Detect which cell encompasses the target text, then output its [x, y] center coordinate. 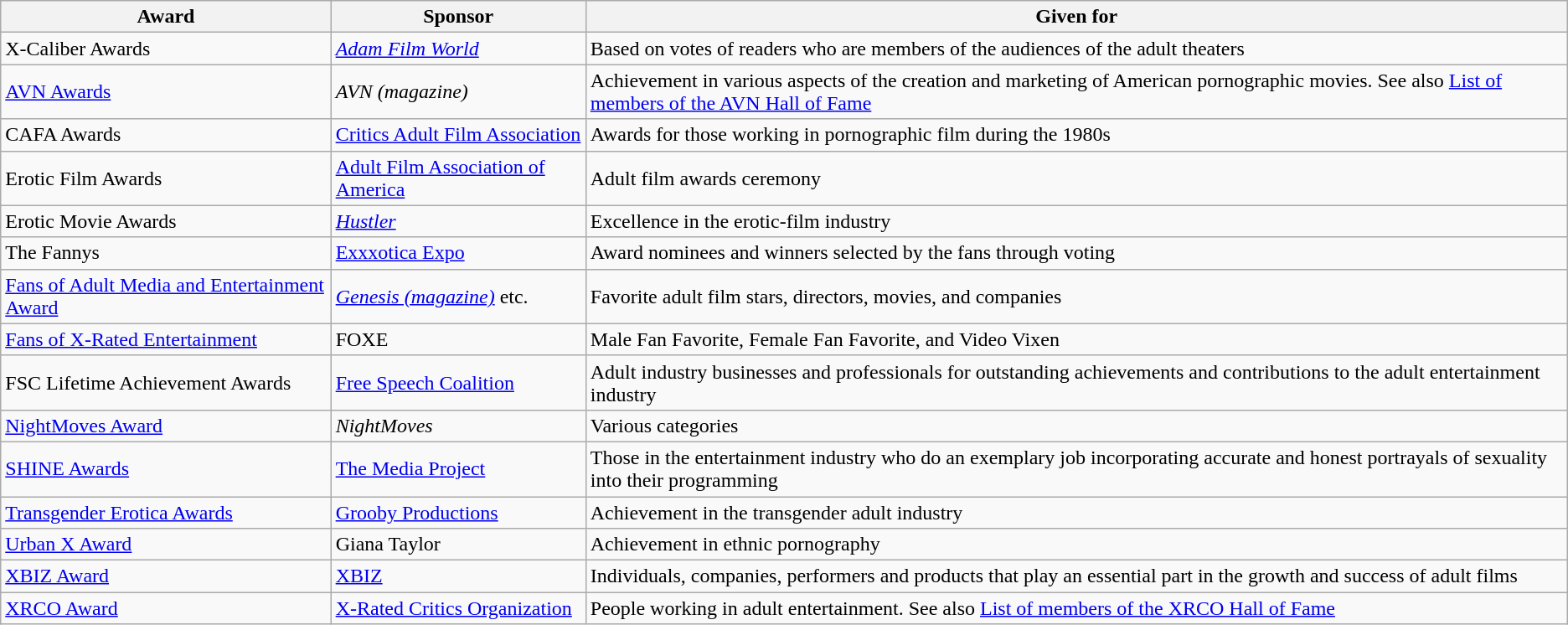
AVN (magazine) [458, 92]
CAFA Awards [166, 135]
SHINE Awards [166, 469]
XBIZ [458, 576]
Favorite adult film stars, directors, movies, and companies [1076, 297]
AVN Awards [166, 92]
NightMoves Award [166, 426]
Achievement in the transgender adult industry [1076, 512]
Adult Film Association of America [458, 178]
XBIZ Award [166, 576]
Fans of X-Rated Entertainment [166, 339]
Genesis (magazine) etc. [458, 297]
Award [166, 17]
X-Caliber Awards [166, 49]
Adult industry businesses and professionals for outstanding achievements and contributions to the adult entertainment industry [1076, 382]
Free Speech Coalition [458, 382]
Grooby Productions [458, 512]
Adult film awards ceremony [1076, 178]
Giana Taylor [458, 545]
Award nominees and winners selected by the fans through voting [1076, 253]
Fans of Adult Media and Entertainment Award [166, 297]
Awards for those working in pornographic film during the 1980s [1076, 135]
Exxxotica Expo [458, 253]
Various categories [1076, 426]
Urban X Award [166, 545]
Critics Adult Film Association [458, 135]
Adam Film World [458, 49]
FOXE [458, 339]
Excellence in the erotic-film industry [1076, 221]
FSC Lifetime Achievement Awards [166, 382]
The Media Project [458, 469]
Male Fan Favorite, Female Fan Favorite, and Video Vixen [1076, 339]
Based on votes of readers who are members of the audiences of the adult theaters [1076, 49]
Given for [1076, 17]
Achievement in various aspects of the creation and marketing of American pornographic movies. See also List of members of the AVN Hall of Fame [1076, 92]
X-Rated Critics Organization [458, 608]
NightMoves [458, 426]
Erotic Movie Awards [166, 221]
The Fannys [166, 253]
XRCO Award [166, 608]
Those in the entertainment industry who do an exemplary job incorporating accurate and honest portrayals of sexuality into their programming [1076, 469]
Individuals, companies, performers and products that play an essential part in the growth and success of adult films [1076, 576]
People working in adult entertainment. See also List of members of the XRCO Hall of Fame [1076, 608]
Transgender Erotica Awards [166, 512]
Hustler [458, 221]
Achievement in ethnic pornography [1076, 545]
Erotic Film Awards [166, 178]
Sponsor [458, 17]
